Return the (X, Y) coordinate for the center point of the cell that contains the specified text.  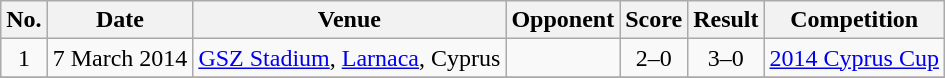
Competition (854, 20)
Result (726, 20)
Score (654, 20)
Opponent (563, 20)
Date (120, 20)
7 March 2014 (120, 58)
2014 Cyprus Cup (854, 58)
3–0 (726, 58)
GSZ Stadium, Larnaca, Cyprus (350, 58)
1 (24, 58)
No. (24, 20)
Venue (350, 20)
2–0 (654, 58)
